Return the [X, Y] coordinate for the center point of the cell that contains the specified text.  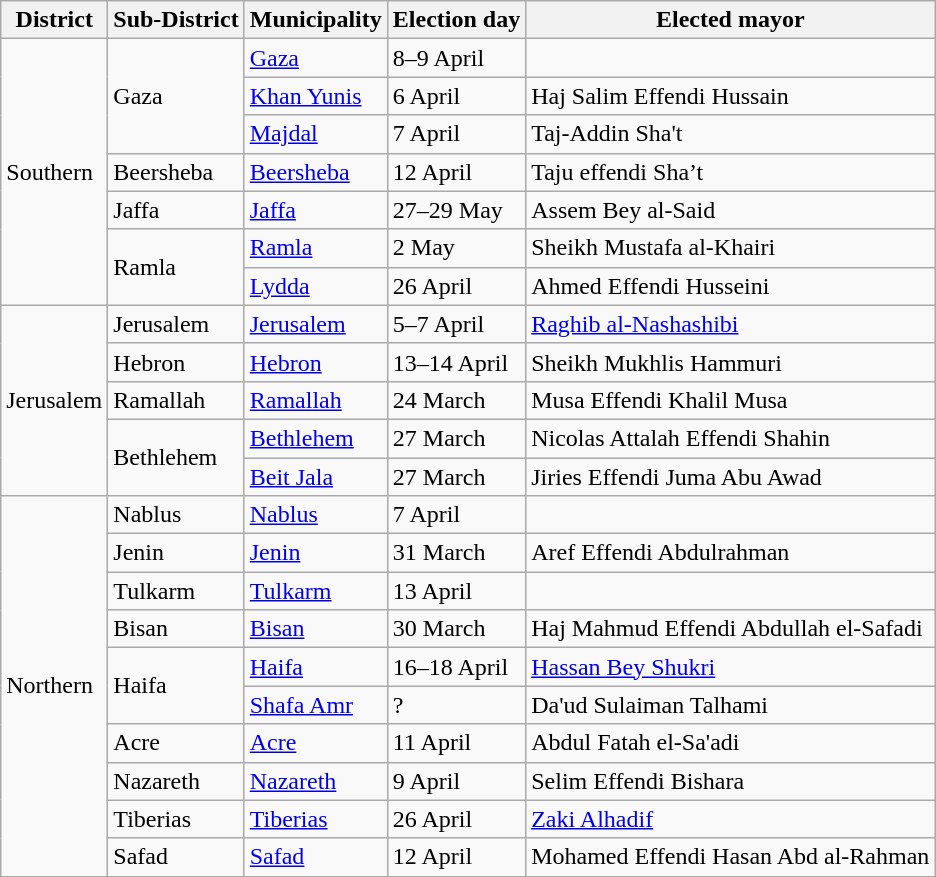
Northern [54, 686]
? [456, 705]
Elected mayor [730, 20]
Lydda [316, 286]
31 March [456, 553]
Selim Effendi Bishara [730, 781]
30 March [456, 629]
8–9 April [456, 58]
Mohamed Effendi Hasan Abd al-Rahman [730, 857]
6 April [456, 96]
Majdal [316, 134]
Hassan Bey Shukri [730, 667]
11 April [456, 743]
Khan Yunis [316, 96]
Zaki Alhadif [730, 819]
Ahmed Effendi Husseini [730, 286]
2 May [456, 248]
Nicolas Attalah Effendi Shahin [730, 438]
Da'ud Sulaiman Talhami [730, 705]
5–7 April [456, 324]
Sheikh Mustafa al-Khairi [730, 248]
24 March [456, 400]
Southern [54, 172]
27–29 May [456, 210]
Haj Salim Effendi Hussain [730, 96]
Aref Effendi Abdulrahman [730, 553]
Assem Bey al-Said [730, 210]
Municipality [316, 20]
Taju effendi Sha’t [730, 172]
Raghib al-Nashashibi [730, 324]
Shafa Amr [316, 705]
District [54, 20]
Haj Mahmud Effendi Abdullah el-Safadi [730, 629]
Sub-District [176, 20]
Abdul Fatah el-Sa'adi [730, 743]
Sheikh Mukhlis Hammuri [730, 362]
Beit Jala [316, 477]
Taj-Addin Sha't [730, 134]
Musa Effendi Khalil Musa [730, 400]
13 April [456, 591]
Election day [456, 20]
16–18 April [456, 667]
Jiries Effendi Juma Abu Awad [730, 477]
13–14 April [456, 362]
9 April [456, 781]
